Locate the cell with the specified text and output its (x, y) center coordinate. 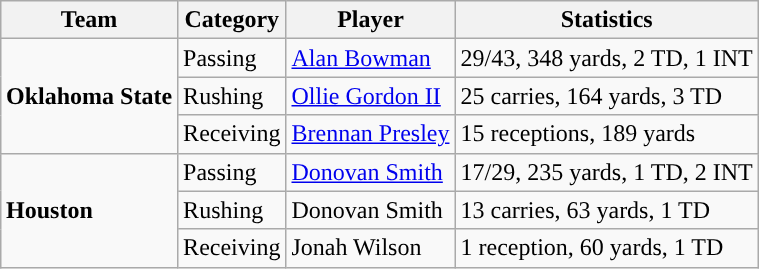
Player (370, 20)
Oklahoma State (90, 96)
29/43, 348 yards, 2 TD, 1 INT (606, 58)
Houston (90, 210)
17/29, 235 yards, 1 TD, 2 INT (606, 172)
Jonah Wilson (370, 248)
1 reception, 60 yards, 1 TD (606, 248)
Statistics (606, 20)
Category (232, 20)
Team (90, 20)
15 receptions, 189 yards (606, 134)
Ollie Gordon II (370, 96)
13 carries, 63 yards, 1 TD (606, 210)
25 carries, 164 yards, 3 TD (606, 96)
Alan Bowman (370, 58)
Brennan Presley (370, 134)
